Extract the (X, Y) coordinate from the center of the cell holding the provided text.  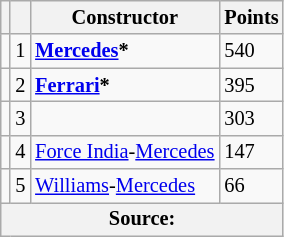
303 (251, 118)
540 (251, 51)
5 (20, 186)
Points (251, 17)
Mercedes* (124, 51)
3 (20, 118)
Source: (142, 219)
Ferrari* (124, 85)
1 (20, 51)
66 (251, 186)
4 (20, 152)
Force India-Mercedes (124, 152)
Williams-Mercedes (124, 186)
147 (251, 152)
Constructor (124, 17)
395 (251, 85)
2 (20, 85)
